Return the [X, Y] coordinate for the center point of the cell that contains the specified text.  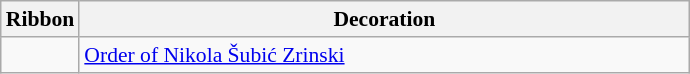
Decoration [384, 19]
Ribbon [40, 19]
Order of Nikola Šubić Zrinski [384, 55]
